Locate the cell with the specified text and output its [x, y] center coordinate. 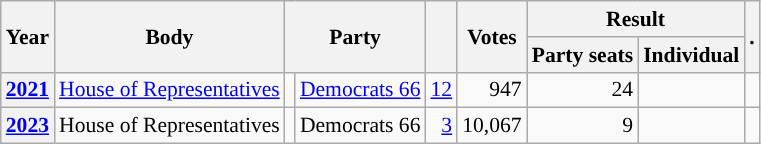
Votes [492, 36]
Year [28, 36]
. [752, 36]
Result [636, 19]
9 [582, 126]
24 [582, 90]
Party seats [582, 55]
10,067 [492, 126]
947 [492, 90]
Party [356, 36]
2021 [28, 90]
Individual [691, 55]
2023 [28, 126]
3 [442, 126]
12 [442, 90]
Body [170, 36]
